Extract the [X, Y] coordinate from the center of the cell holding the provided text.  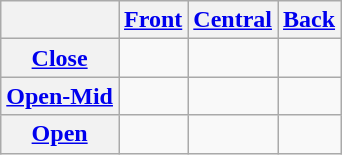
Open [60, 134]
Back [310, 20]
Close [60, 58]
Central [233, 20]
Open-Mid [60, 96]
Front [152, 20]
